Scan for the cell matching the given text and deliver its (X, Y) coordinate at center. 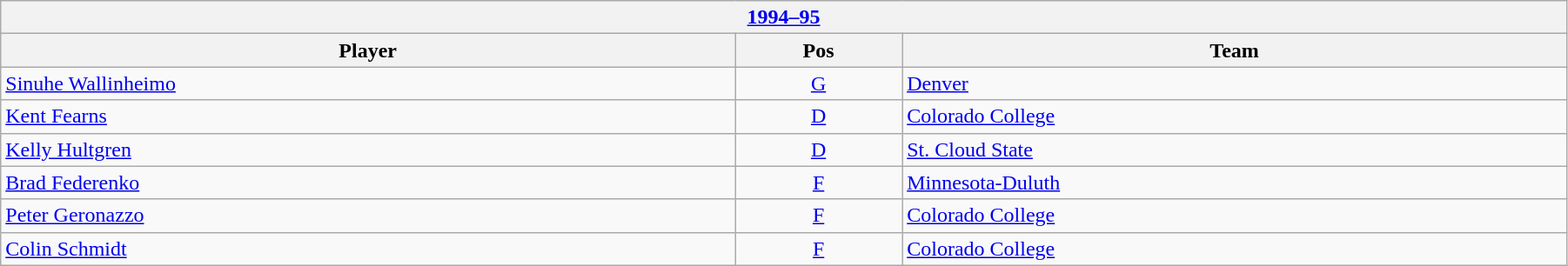
Colin Schmidt (368, 249)
G (819, 83)
Pos (819, 50)
Sinuhe Wallinheimo (368, 83)
Brad Federenko (368, 183)
Peter Geronazzo (368, 216)
Minnesota-Duluth (1235, 183)
Team (1235, 50)
Kent Fearns (368, 116)
1994–95 (784, 17)
Player (368, 50)
Kelly Hultgren (368, 150)
St. Cloud State (1235, 150)
Denver (1235, 83)
